Output the (x, y) coordinate of the center of the cell containing the given text.  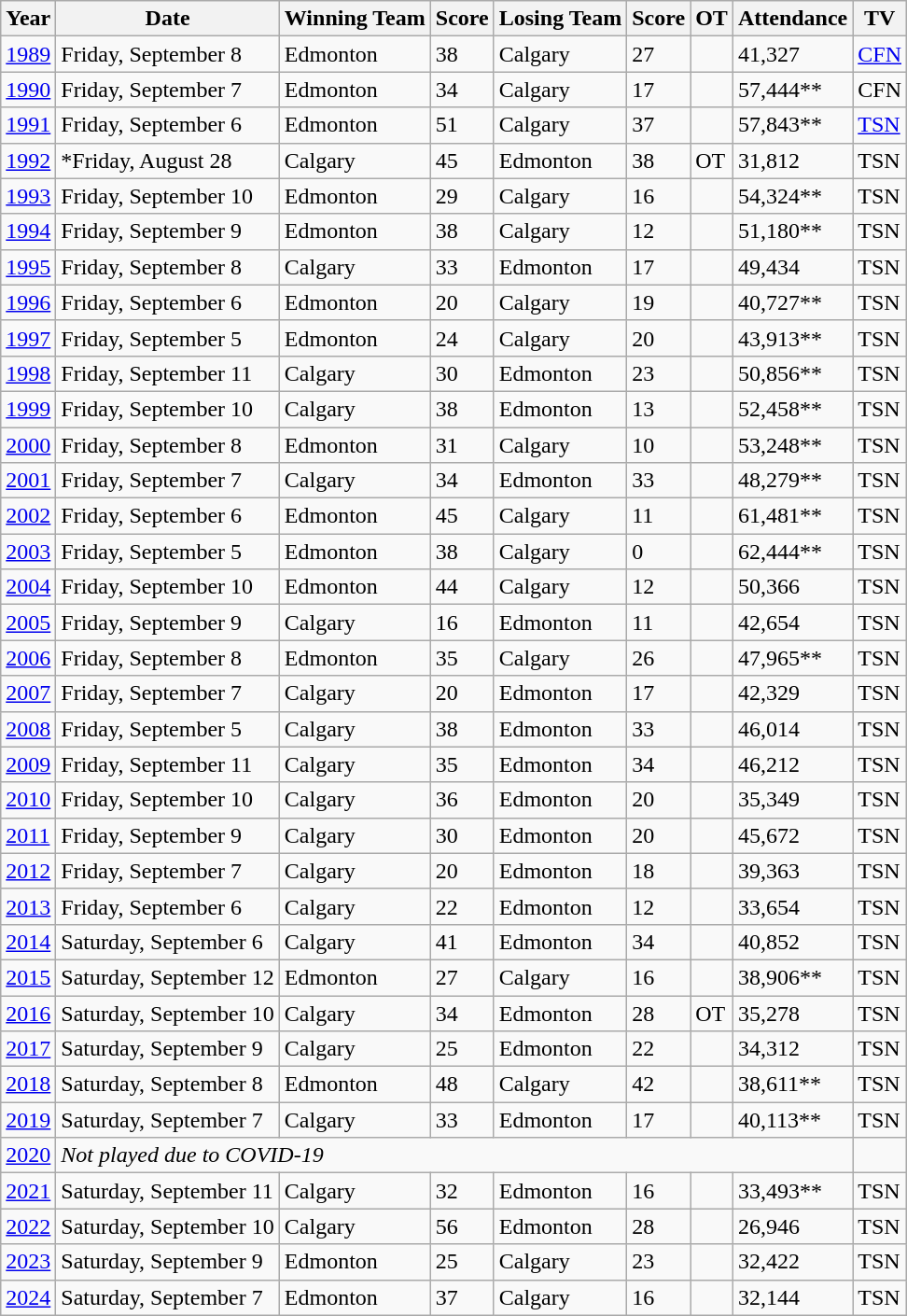
2006 (28, 658)
36 (462, 800)
41,327 (792, 54)
62,444** (792, 552)
57,444** (792, 90)
2011 (28, 835)
Date (168, 19)
38,906** (792, 977)
61,481** (792, 516)
Saturday, September 8 (168, 1085)
33,493** (792, 1191)
43,913** (792, 338)
51 (462, 125)
0 (659, 552)
57,843** (792, 125)
54,324** (792, 196)
26 (659, 658)
Winning Team (355, 19)
1994 (28, 231)
46,014 (792, 729)
42 (659, 1085)
2024 (28, 1297)
Year (28, 19)
48 (462, 1085)
48,279** (792, 481)
1989 (28, 54)
2009 (28, 764)
2003 (28, 552)
51,180** (792, 231)
52,458** (792, 409)
44 (462, 587)
41 (462, 942)
50,366 (792, 587)
29 (462, 196)
1997 (28, 338)
2014 (28, 942)
40,852 (792, 942)
1991 (28, 125)
Not played due to COVID-19 (454, 1155)
Saturday, September 12 (168, 977)
2017 (28, 1049)
1990 (28, 90)
Attendance (792, 19)
Saturday, September 11 (168, 1191)
2010 (28, 800)
2007 (28, 693)
2021 (28, 1191)
45,672 (792, 835)
2000 (28, 445)
19 (659, 302)
32,144 (792, 1297)
42,329 (792, 693)
18 (659, 871)
40,113** (792, 1120)
1998 (28, 373)
31 (462, 445)
2015 (28, 977)
38,611** (792, 1085)
32 (462, 1191)
2012 (28, 871)
53,248** (792, 445)
50,856** (792, 373)
2005 (28, 623)
2001 (28, 481)
40,727** (792, 302)
47,965** (792, 658)
2023 (28, 1262)
2004 (28, 587)
39,363 (792, 871)
32,422 (792, 1262)
42,654 (792, 623)
13 (659, 409)
2018 (28, 1085)
2013 (28, 906)
2016 (28, 1013)
31,812 (792, 161)
2008 (28, 729)
10 (659, 445)
34,312 (792, 1049)
Losing Team (560, 19)
46,212 (792, 764)
24 (462, 338)
TV (880, 19)
33,654 (792, 906)
1996 (28, 302)
1995 (28, 267)
2019 (28, 1120)
56 (462, 1226)
1992 (28, 161)
Saturday, September 6 (168, 942)
2002 (28, 516)
35,349 (792, 800)
*Friday, August 28 (168, 161)
1993 (28, 196)
26,946 (792, 1226)
2020 (28, 1155)
2022 (28, 1226)
49,434 (792, 267)
35,278 (792, 1013)
1999 (28, 409)
